Provide the (X, Y) coordinate of the cell's center where the given text is located.  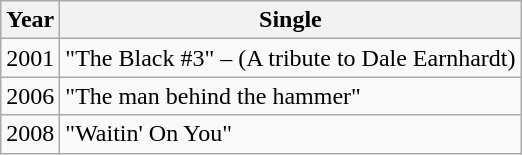
2006 (30, 96)
Year (30, 20)
"The man behind the hammer" (290, 96)
"The Black #3" – (A tribute to Dale Earnhardt) (290, 58)
2001 (30, 58)
2008 (30, 134)
"Waitin' On You" (290, 134)
Single (290, 20)
